Identify which cell holds the provided text, then report its [x, y] central coordinate. 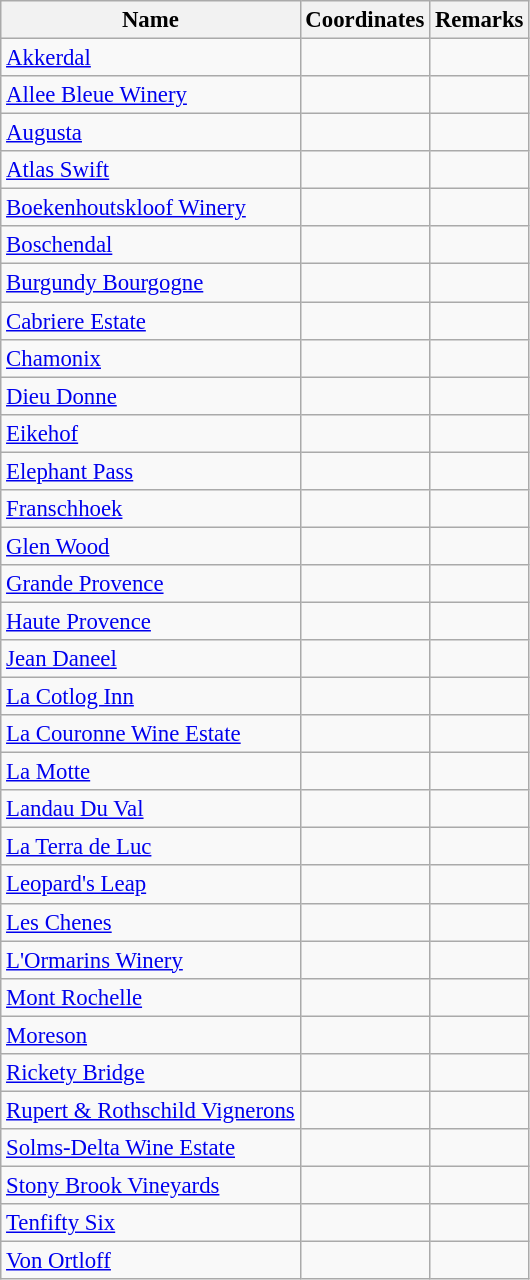
Cabriere Estate [150, 321]
Dieu Donne [150, 396]
Remarks [480, 20]
Tenfifty Six [150, 1223]
Name [150, 20]
Eikehof [150, 433]
Grande Provence [150, 584]
Atlas Swift [150, 170]
Stony Brook Vineyards [150, 1185]
Coordinates [365, 20]
Solms-Delta Wine Estate [150, 1148]
Rickety Bridge [150, 1073]
La Couronne Wine Estate [150, 734]
Boschendal [150, 245]
Rupert & Rothschild Vignerons [150, 1110]
La Terra de Luc [150, 847]
Burgundy Bourgogne [150, 283]
Chamonix [150, 358]
Les Chenes [150, 922]
L'Ormarins Winery [150, 960]
Moreson [150, 1035]
Akkerdal [150, 58]
Mont Rochelle [150, 997]
Elephant Pass [150, 471]
La Motte [150, 772]
Allee Bleue Winery [150, 95]
Augusta [150, 133]
Haute Provence [150, 621]
Jean Daneel [150, 659]
Glen Wood [150, 546]
Boekenhoutskloof Winery [150, 208]
La Cotlog Inn [150, 697]
Landau Du Val [150, 809]
Von Ortloff [150, 1261]
Leopard's Leap [150, 885]
Franschhoek [150, 509]
